Detect which cell encompasses the target text, then output its [x, y] center coordinate. 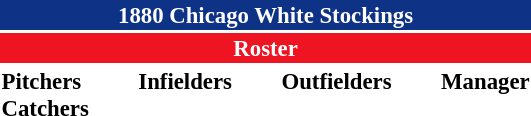
1880 Chicago White Stockings [266, 15]
Roster [266, 48]
